Scan for the cell matching the given text and deliver its (X, Y) coordinate at center. 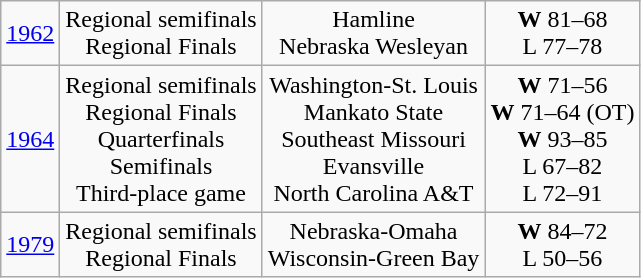
Nebraska-OmahaWisconsin-Green Bay (374, 244)
1962 (30, 34)
W 81–68 L 77–78 (562, 34)
1964 (30, 139)
Regional semifinalsRegional FinalsQuarterfinalsSemifinalsThird-place game (161, 139)
1979 (30, 244)
W 71–56W 71–64 (OT)W 93–85L 67–82L 72–91 (562, 139)
Washington-St. Louis Mankato State Southeast MissouriEvansvilleNorth Carolina A&T (374, 139)
W 84–72 L 50–56 (562, 244)
HamlineNebraska Wesleyan (374, 34)
